Output the (x, y) coordinate of the center of the cell containing the given text.  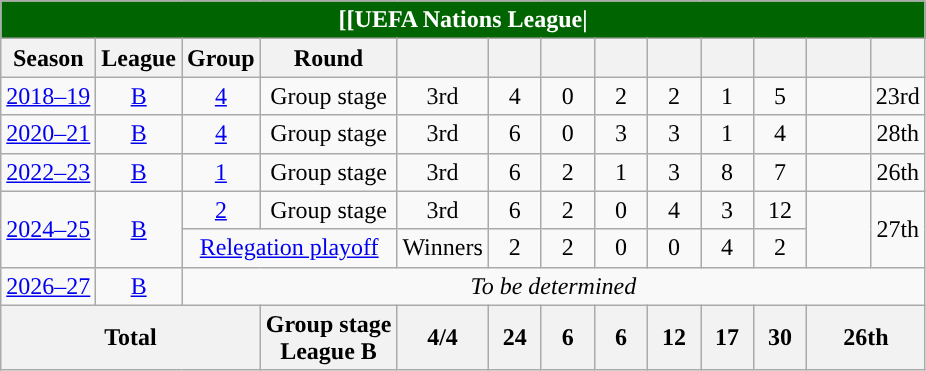
Season (48, 58)
Group (222, 58)
28th (898, 134)
7 (780, 172)
To be determined (554, 286)
2026–27 (48, 286)
8 (726, 172)
[[UEFA Nations League| (463, 20)
Relegation playoff (290, 248)
2020–21 (48, 134)
27th (898, 229)
Round (328, 58)
2022–23 (48, 172)
Winners (442, 248)
2018–19 (48, 96)
24 (514, 338)
2024–25 (48, 229)
League (139, 58)
4/4 (442, 338)
23rd (898, 96)
Group stageLeague B (328, 338)
Total (130, 338)
5 (780, 96)
17 (726, 338)
30 (780, 338)
